Determine the [X, Y] coordinate at the center of the cell enclosing the given text.  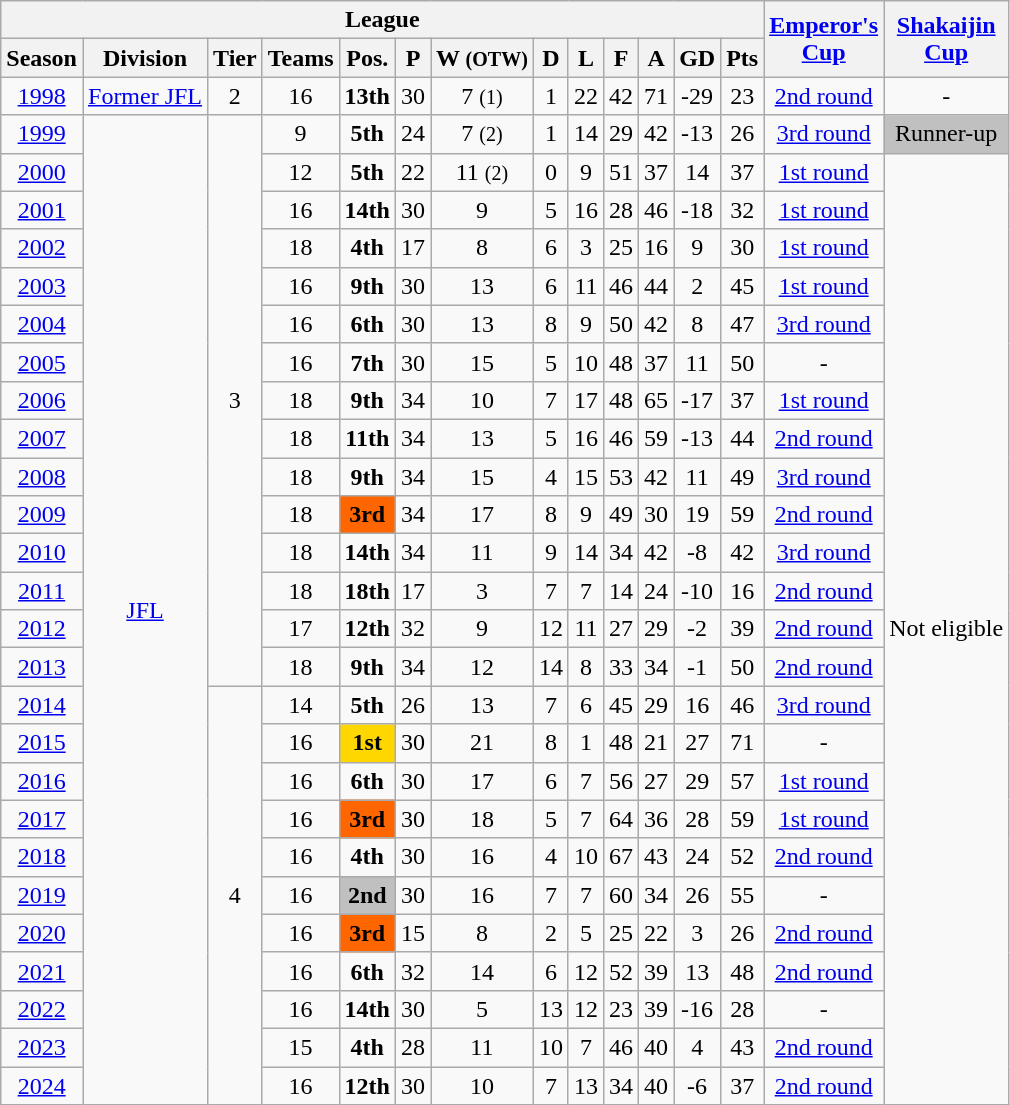
11th [367, 438]
-17 [698, 400]
2020 [42, 933]
13th [367, 96]
2003 [42, 286]
2014 [42, 705]
2021 [42, 971]
2023 [42, 1047]
Pts [742, 58]
2018 [42, 857]
2002 [42, 248]
55 [742, 895]
-8 [698, 553]
Runner-up [946, 134]
60 [620, 895]
33 [620, 667]
F [620, 58]
L [586, 58]
Pos. [367, 58]
League [382, 20]
1999 [42, 134]
2006 [42, 400]
D [550, 58]
-1 [698, 667]
7 (2) [482, 134]
Tier [236, 58]
2013 [42, 667]
2005 [42, 362]
Emperor'sCup [824, 39]
2012 [42, 629]
2nd [367, 895]
53 [620, 477]
JFL [144, 610]
2004 [42, 324]
1st [367, 743]
W (OTW) [482, 58]
7 (1) [482, 96]
ShakaijinCup [946, 39]
-2 [698, 629]
47 [742, 324]
-6 [698, 1085]
2009 [42, 515]
2015 [42, 743]
18th [367, 591]
Division [144, 58]
2019 [42, 895]
P [412, 58]
11 (2) [482, 172]
2007 [42, 438]
64 [620, 819]
Not eligible [946, 629]
2011 [42, 591]
GD [698, 58]
19 [698, 515]
2001 [42, 210]
0 [550, 172]
7th [367, 362]
65 [656, 400]
Teams [300, 58]
2010 [42, 553]
2024 [42, 1085]
-29 [698, 96]
2016 [42, 781]
67 [620, 857]
-10 [698, 591]
Season [42, 58]
2008 [42, 477]
2000 [42, 172]
2017 [42, 819]
56 [620, 781]
1998 [42, 96]
57 [742, 781]
Former JFL [144, 96]
2022 [42, 1009]
-18 [698, 210]
A [656, 58]
-16 [698, 1009]
36 [656, 819]
51 [620, 172]
